Find where the given text appears and provide that cell's center as (x, y) coordinate. 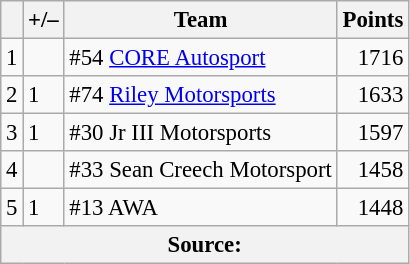
Points (372, 20)
#54 CORE Autosport (200, 58)
1448 (372, 208)
5 (12, 208)
+/– (44, 20)
1716 (372, 58)
1633 (372, 95)
#30 Jr III Motorsports (200, 133)
2 (12, 95)
Source: (205, 245)
4 (12, 170)
1597 (372, 133)
#74 Riley Motorsports (200, 95)
Team (200, 20)
3 (12, 133)
#33 Sean Creech Motorsport (200, 170)
#13 AWA (200, 208)
1458 (372, 170)
